For the text-containing cell, return its midpoint in [X, Y] coordinate format. 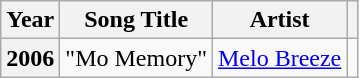
Artist [279, 20]
Year [30, 20]
Melo Breeze [279, 58]
2006 [30, 58]
Song Title [136, 20]
"Mo Memory" [136, 58]
